Find where the given text appears and provide that cell's center as (x, y) coordinate. 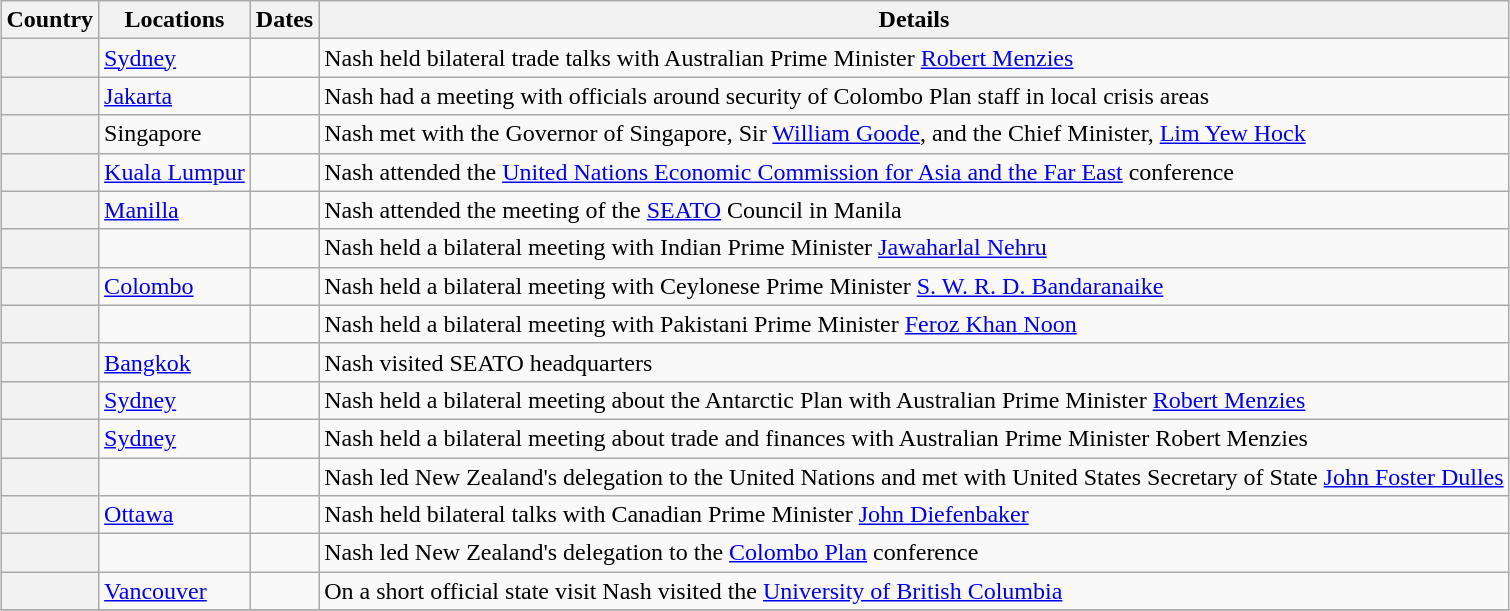
Vancouver (175, 591)
Ottawa (175, 515)
Nash led New Zealand's delegation to the Colombo Plan conference (914, 553)
Manilla (175, 210)
Nash held a bilateral meeting about trade and finances with Australian Prime Minister Robert Menzies (914, 438)
Nash held bilateral trade talks with Australian Prime Minister Robert Menzies (914, 58)
Kuala Lumpur (175, 172)
Nash led New Zealand's delegation to the United Nations and met with United States Secretary of State John Foster Dulles (914, 477)
Colombo (175, 286)
Nash held bilateral talks with Canadian Prime Minister John Diefenbaker (914, 515)
Jakarta (175, 96)
Nash visited SEATO headquarters (914, 362)
Nash attended the United Nations Economic Commission for Asia and the Far East conference (914, 172)
Locations (175, 20)
Nash attended the meeting of the SEATO Council in Manila (914, 210)
Nash held a bilateral meeting with Indian Prime Minister Jawaharlal Nehru (914, 248)
Dates (284, 20)
Nash had a meeting with officials around security of Colombo Plan staff in local crisis areas (914, 96)
Country (50, 20)
Singapore (175, 134)
Nash held a bilateral meeting with Pakistani Prime Minister Feroz Khan Noon (914, 324)
On a short official state visit Nash visited the University of British Columbia (914, 591)
Bangkok (175, 362)
Nash held a bilateral meeting with Ceylonese Prime Minister S. W. R. D. Bandaranaike (914, 286)
Nash held a bilateral meeting about the Antarctic Plan with Australian Prime Minister Robert Menzies (914, 400)
Details (914, 20)
Nash met with the Governor of Singapore, Sir William Goode, and the Chief Minister, Lim Yew Hock (914, 134)
